From the cell containing the given text, extract its center point as [X, Y] coordinate. 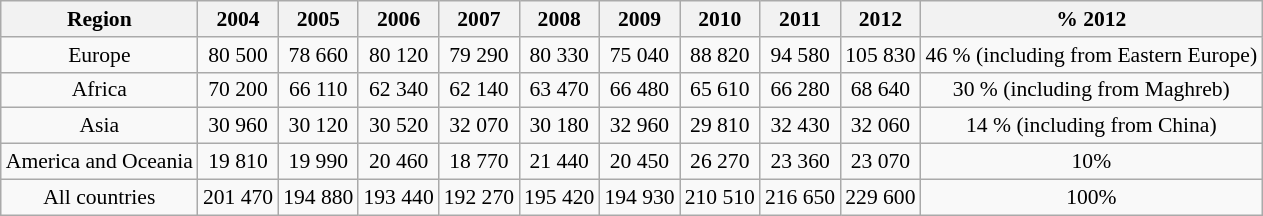
2012 [880, 19]
62 140 [479, 90]
30 960 [238, 126]
26 270 [720, 162]
194 930 [639, 197]
20 450 [639, 162]
23 070 [880, 162]
2004 [238, 19]
192 270 [479, 197]
America and Oceania [100, 162]
Africa [100, 90]
88 820 [720, 55]
Asia [100, 126]
30 120 [318, 126]
21 440 [559, 162]
75 040 [639, 55]
32 430 [800, 126]
Region [100, 19]
79 290 [479, 55]
2011 [800, 19]
216 650 [800, 197]
32 070 [479, 126]
2007 [479, 19]
229 600 [880, 197]
All countries [100, 197]
46 % (including from Eastern Europe) [1092, 55]
105 830 [880, 55]
29 810 [720, 126]
30 520 [398, 126]
10% [1092, 162]
30 180 [559, 126]
194 880 [318, 197]
32 060 [880, 126]
% 2012 [1092, 19]
20 460 [398, 162]
80 500 [238, 55]
195 420 [559, 197]
80 330 [559, 55]
80 120 [398, 55]
2006 [398, 19]
66 480 [639, 90]
2005 [318, 19]
100% [1092, 197]
78 660 [318, 55]
14 % (including from China) [1092, 126]
2010 [720, 19]
94 580 [800, 55]
62 340 [398, 90]
19 990 [318, 162]
65 610 [720, 90]
66 280 [800, 90]
32 960 [639, 126]
23 360 [800, 162]
2009 [639, 19]
63 470 [559, 90]
193 440 [398, 197]
66 110 [318, 90]
18 770 [479, 162]
210 510 [720, 197]
2008 [559, 19]
70 200 [238, 90]
30 % (including from Maghreb) [1092, 90]
201 470 [238, 197]
19 810 [238, 162]
Europe [100, 55]
68 640 [880, 90]
